Pinpoint the cell where the given text exists, returning its (x, y) midpoint coordinate. 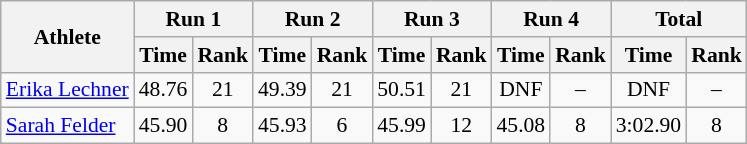
Run 1 (194, 19)
45.99 (402, 126)
Run 4 (550, 19)
45.93 (282, 126)
48.76 (164, 90)
50.51 (402, 90)
Erika Lechner (68, 90)
Athlete (68, 36)
49.39 (282, 90)
Run 2 (312, 19)
12 (462, 126)
Run 3 (432, 19)
6 (342, 126)
Sarah Felder (68, 126)
3:02.90 (648, 126)
45.08 (520, 126)
Total (679, 19)
45.90 (164, 126)
